Pinpoint the cell where the given text exists, returning its [X, Y] midpoint coordinate. 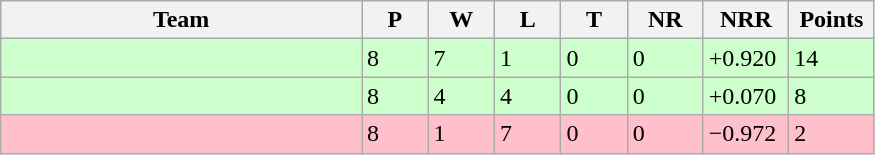
14 [832, 58]
W [461, 20]
Team [182, 20]
2 [832, 134]
NRR [746, 20]
−0.972 [746, 134]
+0.070 [746, 96]
T [594, 20]
Points [832, 20]
+0.920 [746, 58]
NR [665, 20]
L [527, 20]
P [395, 20]
